Find where the given text appears and provide that cell's center as (x, y) coordinate. 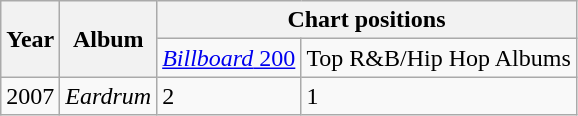
Chart positions (367, 20)
Billboard 200 (229, 58)
2 (229, 96)
1 (438, 96)
Eardrum (108, 96)
Year (30, 39)
2007 (30, 96)
Top R&B/Hip Hop Albums (438, 58)
Album (108, 39)
